Identify which cell holds the provided text, then report its (x, y) central coordinate. 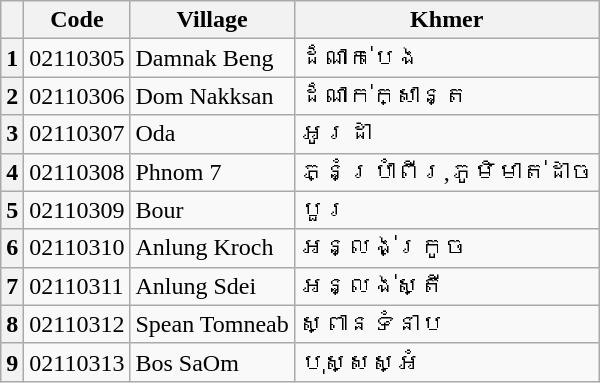
Code (77, 20)
Village (212, 20)
ភ្នំប្រាំពីរ,ភូមិមាត់ដាច (446, 172)
Damnak Beng (212, 58)
អូរដា (446, 134)
អន្លង់ស្តី (446, 286)
បួរ (446, 210)
Bour (212, 210)
1 (12, 58)
Anlung Sdei (212, 286)
6 (12, 248)
02110309 (77, 210)
2 (12, 96)
02110310 (77, 248)
7 (12, 286)
4 (12, 172)
Phnom 7 (212, 172)
ដំណាក់ក្សាន្ត (446, 96)
Spean Tomneab (212, 324)
Bos SaOm (212, 362)
បុស្សស្អំ (446, 362)
02110312 (77, 324)
02110308 (77, 172)
5 (12, 210)
02110307 (77, 134)
Dom Nakksan (212, 96)
Oda (212, 134)
Anlung Kroch (212, 248)
ដំណាក់បេង (446, 58)
02110305 (77, 58)
ស្ពានទំនាប (446, 324)
02110313 (77, 362)
អន្លង់ក្រូច (446, 248)
02110311 (77, 286)
02110306 (77, 96)
8 (12, 324)
3 (12, 134)
9 (12, 362)
Khmer (446, 20)
